Pinpoint the cell where the given text exists, returning its (X, Y) midpoint coordinate. 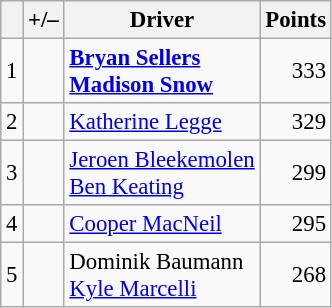
299 (296, 174)
+/– (44, 20)
5 (12, 276)
4 (12, 224)
Bryan Sellers Madison Snow (162, 72)
Driver (162, 20)
268 (296, 276)
Points (296, 20)
Jeroen Bleekemolen Ben Keating (162, 174)
329 (296, 122)
Cooper MacNeil (162, 224)
295 (296, 224)
Katherine Legge (162, 122)
2 (12, 122)
Dominik Baumann Kyle Marcelli (162, 276)
3 (12, 174)
1 (12, 72)
333 (296, 72)
